Pinpoint the cell where the given text exists, returning its (x, y) midpoint coordinate. 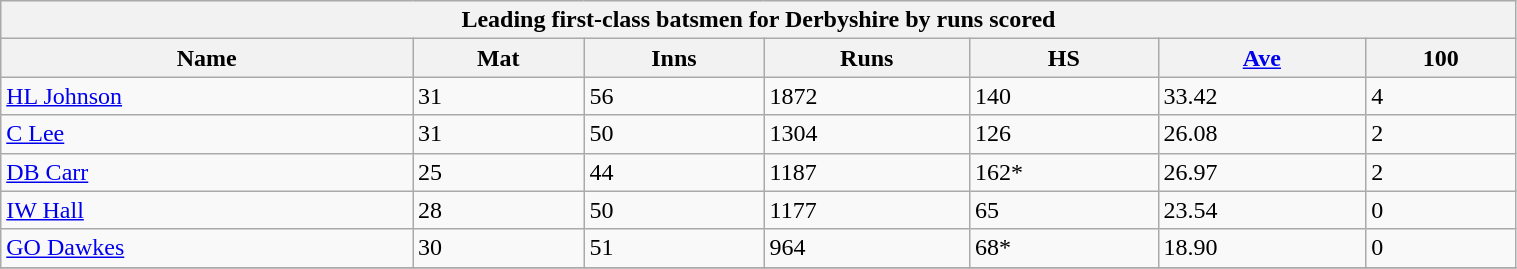
DB Carr (207, 172)
28 (498, 210)
GO Dawkes (207, 248)
68* (1064, 248)
4 (1441, 96)
Mat (498, 58)
51 (674, 248)
30 (498, 248)
HS (1064, 58)
26.08 (1262, 134)
33.42 (1262, 96)
140 (1064, 96)
56 (674, 96)
23.54 (1262, 210)
1187 (867, 172)
Runs (867, 58)
Name (207, 58)
26.97 (1262, 172)
C Lee (207, 134)
65 (1064, 210)
964 (867, 248)
Inns (674, 58)
44 (674, 172)
IW Hall (207, 210)
126 (1064, 134)
18.90 (1262, 248)
1872 (867, 96)
1177 (867, 210)
Ave (1262, 58)
100 (1441, 58)
Leading first-class batsmen for Derbyshire by runs scored (758, 20)
25 (498, 172)
162* (1064, 172)
1304 (867, 134)
HL Johnson (207, 96)
